Search for the cell housing the specified text and yield its (x, y) center coordinate. 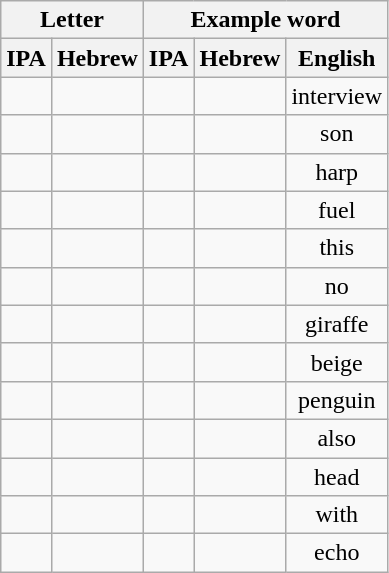
interview (337, 96)
Letter (72, 20)
head (337, 477)
English (337, 58)
also (337, 438)
Example word (265, 20)
penguin (337, 400)
fuel (337, 210)
son (337, 134)
with (337, 515)
echo (337, 553)
beige (337, 362)
no (337, 286)
harp (337, 172)
this (337, 248)
giraffe (337, 324)
